From the cell containing the given text, extract its center point as [X, Y] coordinate. 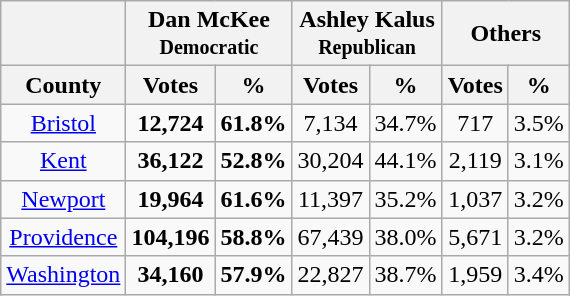
Others [506, 34]
County [64, 85]
Newport [64, 199]
36,122 [170, 161]
30,204 [330, 161]
Providence [64, 237]
104,196 [170, 237]
22,827 [330, 275]
Bristol [64, 123]
34,160 [170, 275]
3.1% [538, 161]
57.9% [254, 275]
3.5% [538, 123]
3.4% [538, 275]
Ashley KalusRepublican [367, 34]
12,724 [170, 123]
Dan McKeeDemocratic [209, 34]
35.2% [406, 199]
2,119 [475, 161]
61.6% [254, 199]
38.0% [406, 237]
67,439 [330, 237]
Washington [64, 275]
38.7% [406, 275]
5,671 [475, 237]
61.8% [254, 123]
19,964 [170, 199]
44.1% [406, 161]
11,397 [330, 199]
717 [475, 123]
7,134 [330, 123]
1,037 [475, 199]
52.8% [254, 161]
1,959 [475, 275]
Kent [64, 161]
34.7% [406, 123]
58.8% [254, 237]
